Detect which cell encompasses the target text, then output its [x, y] center coordinate. 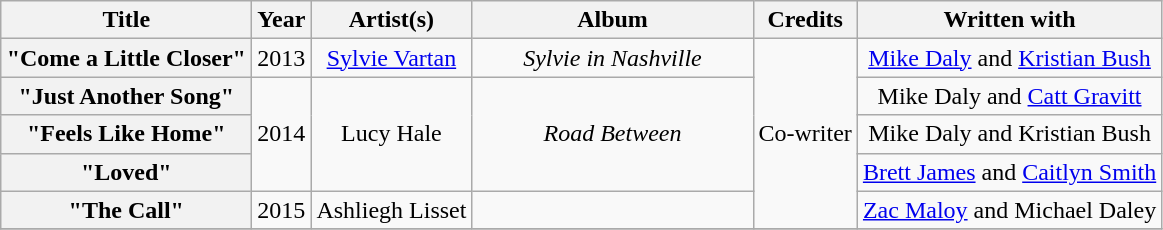
Album [612, 20]
Mike Daly and Catt Gravitt [1009, 96]
2013 [282, 58]
"Come a Little Closer" [126, 58]
2014 [282, 134]
2015 [282, 210]
"Loved" [126, 172]
Lucy Hale [392, 134]
Credits [805, 20]
Road Between [612, 134]
"Feels Like Home" [126, 134]
Brett James and Caitlyn Smith [1009, 172]
Year [282, 20]
Sylvie Vartan [392, 58]
Sylvie in Nashville [612, 58]
Zac Maloy and Michael Daley [1009, 210]
Title [126, 20]
"The Call" [126, 210]
Artist(s) [392, 20]
Co-writer [805, 134]
Ashliegh Lisset [392, 210]
"Just Another Song" [126, 96]
Written with [1009, 20]
